Identify which cell holds the provided text, then report its (X, Y) central coordinate. 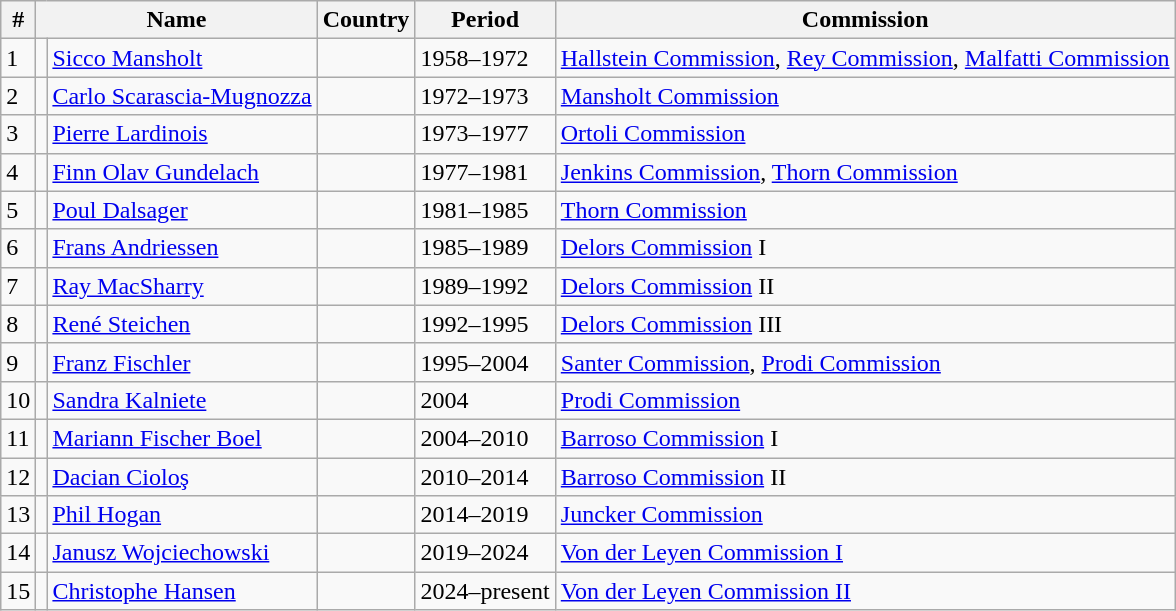
Carlo Scarascia-Mugnozza (182, 96)
1989–1992 (485, 286)
Barroso Commission I (865, 438)
7 (18, 286)
Mansholt Commission (865, 96)
Von der Leyen Commission II (865, 591)
12 (18, 477)
Period (485, 20)
Barroso Commission II (865, 477)
Name (176, 20)
1981–1985 (485, 210)
4 (18, 172)
Juncker Commission (865, 515)
Janusz Wojciechowski (182, 553)
1977–1981 (485, 172)
Mariann Fischer Boel (182, 438)
2004–2010 (485, 438)
Santer Commission, Prodi Commission (865, 362)
2010–2014 (485, 477)
Christophe Hansen (182, 591)
Franz Fischler (182, 362)
Sicco Mansholt (182, 58)
1995–2004 (485, 362)
1973–1977 (485, 134)
Delors Commission II (865, 286)
Delors Commission III (865, 324)
Jenkins Commission, Thorn Commission (865, 172)
Commission (865, 20)
5 (18, 210)
1958–1972 (485, 58)
Poul Dalsager (182, 210)
Ray MacSharry (182, 286)
9 (18, 362)
6 (18, 248)
10 (18, 400)
11 (18, 438)
2 (18, 96)
2024–present (485, 591)
Dacian Cioloş (182, 477)
15 (18, 591)
14 (18, 553)
Country (366, 20)
Delors Commission I (865, 248)
Prodi Commission (865, 400)
Thorn Commission (865, 210)
Frans Andriessen (182, 248)
8 (18, 324)
1 (18, 58)
1985–1989 (485, 248)
Ortoli Commission (865, 134)
Pierre Lardinois (182, 134)
Sandra Kalniete (182, 400)
2014–2019 (485, 515)
1972–1973 (485, 96)
Von der Leyen Commission I (865, 553)
3 (18, 134)
1992–1995 (485, 324)
13 (18, 515)
2004 (485, 400)
Finn Olav Gundelach (182, 172)
# (18, 20)
2019–2024 (485, 553)
Hallstein Commission, Rey Commission, Malfatti Commission (865, 58)
René Steichen (182, 324)
Phil Hogan (182, 515)
